Search for the cell housing the specified text and yield its (x, y) center coordinate. 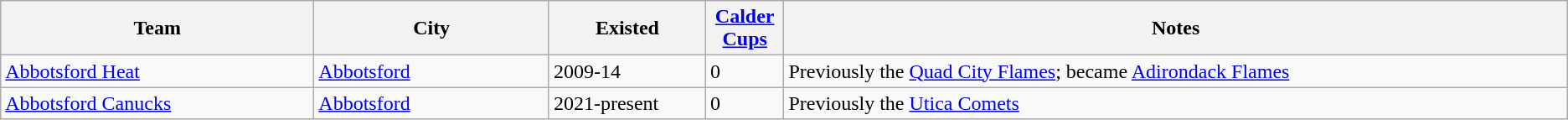
Previously the Utica Comets (1176, 103)
Previously the Quad City Flames; became Adirondack Flames (1176, 71)
Existed (627, 29)
Team (157, 29)
2009-14 (627, 71)
2021-present (627, 103)
Abbotsford Canucks (157, 103)
Notes (1176, 29)
Abbotsford Heat (157, 71)
City (432, 29)
Calder Cups (745, 29)
